Extract the (x, y) coordinate from the center of the cell holding the provided text.  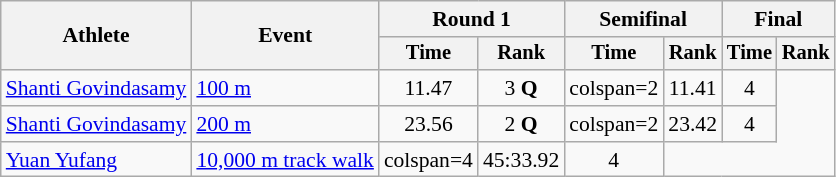
23.42 (692, 124)
Event (285, 36)
2 Q (521, 124)
3 Q (521, 88)
Athlete (96, 36)
Round 1 (472, 19)
11.47 (428, 88)
200 m (285, 124)
11.41 (692, 88)
100 m (285, 88)
Semifinal (643, 19)
Final (778, 19)
23.56 (428, 124)
